Search for the cell housing the specified text and yield its [x, y] center coordinate. 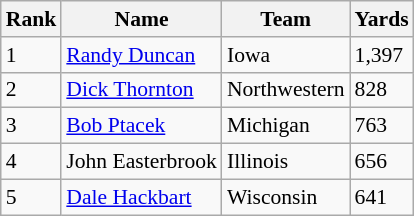
2 [32, 90]
Northwestern [286, 90]
1 [32, 55]
4 [32, 162]
641 [382, 197]
Illinois [286, 162]
Rank [32, 19]
Yards [382, 19]
John Easterbrook [142, 162]
Dick Thornton [142, 90]
Wisconsin [286, 197]
3 [32, 126]
828 [382, 90]
656 [382, 162]
Michigan [286, 126]
763 [382, 126]
Iowa [286, 55]
1,397 [382, 55]
Randy Duncan [142, 55]
Name [142, 19]
Bob Ptacek [142, 126]
Team [286, 19]
5 [32, 197]
Dale Hackbart [142, 197]
